Extract the (x, y) coordinate from the center of the cell holding the provided text.  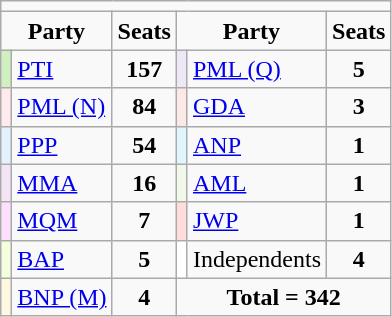
Total = 342 (283, 297)
PPP (62, 145)
MMA (62, 183)
16 (144, 183)
7 (144, 221)
54 (144, 145)
JWP (256, 221)
Independents (256, 259)
PTI (62, 69)
3 (359, 107)
GDA (256, 107)
PML (Q) (256, 69)
BNP (M) (62, 297)
84 (144, 107)
AML (256, 183)
PML (N) (62, 107)
ANP (256, 145)
BAP (62, 259)
157 (144, 69)
MQM (62, 221)
